Scan for the cell matching the given text and deliver its (x, y) coordinate at center. 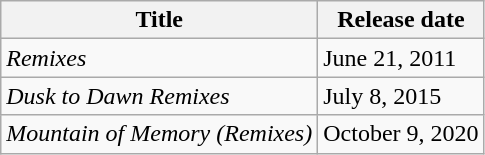
Release date (401, 20)
Dusk to Dawn Remixes (160, 96)
Title (160, 20)
October 9, 2020 (401, 134)
June 21, 2011 (401, 58)
July 8, 2015 (401, 96)
Mountain of Memory (Remixes) (160, 134)
Remixes (160, 58)
